Extract the [x, y] coordinate from the center of the cell holding the provided text.  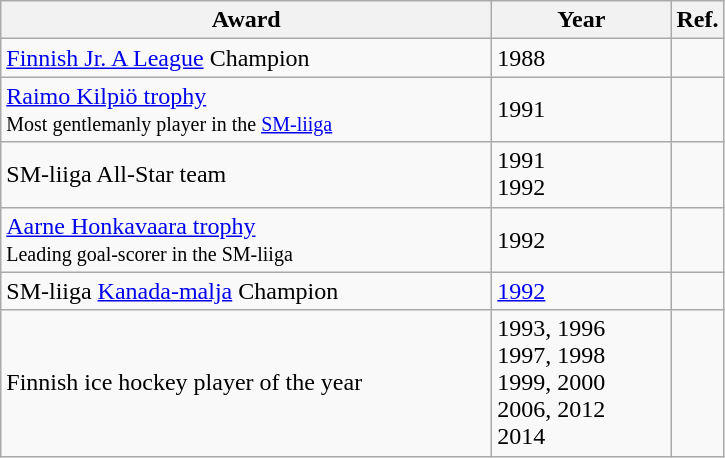
SM-liiga Kanada-malja Champion [246, 291]
Finnish ice hockey player of the year [246, 383]
1991 [582, 110]
Award [246, 20]
Year [582, 20]
Ref. [698, 20]
SM-liiga All-Star team [246, 174]
1988 [582, 58]
Finnish Jr. A League Champion [246, 58]
19911992 [582, 174]
Raimo Kilpiö trophyMost gentlemanly player in the SM-liiga [246, 110]
1993, 19961997, 19981999, 20002006, 20122014 [582, 383]
Aarne Honkavaara trophyLeading goal-scorer in the SM-liiga [246, 240]
